Capture the cell that displays the provided text and extract its [X, Y] central coordinate. 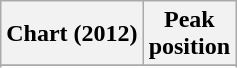
Chart (2012) [72, 34]
Peakposition [189, 34]
